Extract the [X, Y] coordinate from the center of the cell holding the provided text.  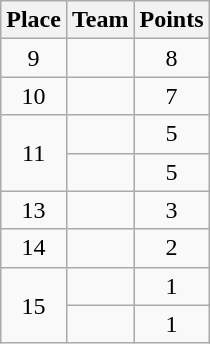
8 [172, 58]
10 [34, 96]
Points [172, 20]
11 [34, 153]
15 [34, 305]
2 [172, 248]
Team [100, 20]
13 [34, 210]
Place [34, 20]
9 [34, 58]
14 [34, 248]
3 [172, 210]
7 [172, 96]
